Return the [x, y] coordinate for the center point of the cell that contains the specified text.  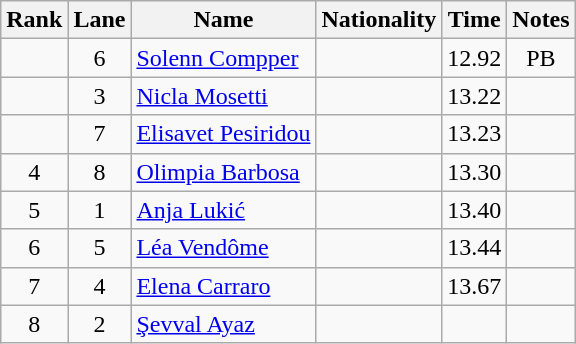
13.44 [474, 248]
13.67 [474, 286]
PB [541, 58]
Time [474, 20]
2 [100, 324]
Nicla Mosetti [224, 96]
Şevval Ayaz [224, 324]
Rank [34, 20]
13.40 [474, 210]
Olimpia Barbosa [224, 172]
13.22 [474, 96]
Notes [541, 20]
12.92 [474, 58]
3 [100, 96]
Elena Carraro [224, 286]
Lane [100, 20]
Anja Lukić [224, 210]
13.30 [474, 172]
Name [224, 20]
Nationality [379, 20]
Léa Vendôme [224, 248]
1 [100, 210]
Solenn Compper [224, 58]
Elisavet Pesiridou [224, 134]
13.23 [474, 134]
